Output the [X, Y] coordinate of the center of the cell containing the given text.  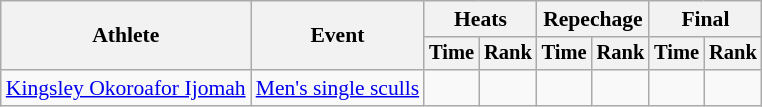
Repechage [593, 19]
Athlete [126, 36]
Men's single sculls [338, 88]
Final [705, 19]
Heats [480, 19]
Kingsley Okoroafor Ijomah [126, 88]
Event [338, 36]
